From the cell containing the given text, extract its center point as [x, y] coordinate. 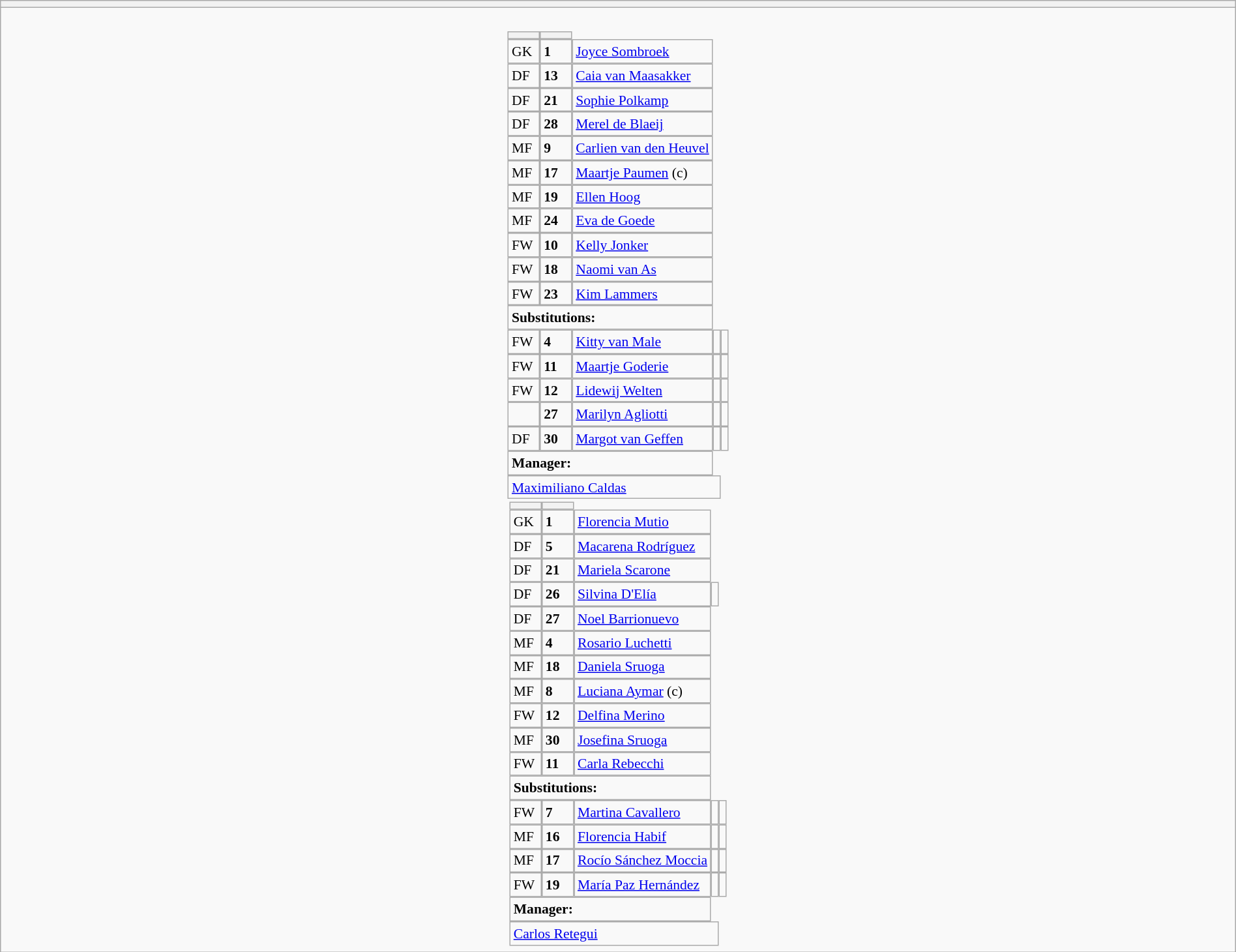
Kitty van Male [642, 342]
23 [555, 293]
Delfina Merino [643, 716]
Rocío Sánchez Moccia [643, 861]
Carla Rebecchi [643, 764]
Lidewij Welten [642, 390]
Carlien van den Heuvel [642, 149]
Naomi van As [642, 269]
10 [555, 245]
Margot van Geffen [642, 438]
Noel Barrionuevo [643, 618]
26 [558, 595]
16 [558, 836]
Carlos Retegui [614, 934]
Silvina D'Elía [643, 595]
Kelly Jonker [642, 245]
8 [558, 691]
24 [555, 220]
Eva de Goede [642, 220]
Joyce Sombroek [642, 51]
Macarena Rodríguez [643, 546]
Maximiliano Caldas [614, 488]
7 [558, 812]
Martina Cavallero [643, 812]
Merel de Blaeij [642, 124]
Josefina Sruoga [643, 739]
Maartje Goderie [642, 366]
Ellen Hoog [642, 197]
9 [555, 149]
Rosario Luchetti [643, 643]
28 [555, 124]
5 [558, 546]
Luciana Aymar (c) [643, 691]
Florencia Mutio [643, 522]
Mariela Scarone [643, 570]
Daniela Sruoga [643, 666]
Caia van Maasakker [642, 76]
Marilyn Agliotti [642, 415]
María Paz Hernández [643, 884]
Maartje Paumen (c) [642, 172]
Sophie Polkamp [642, 100]
Florencia Habif [643, 836]
Kim Lammers [642, 293]
13 [555, 76]
